Detect which cell encompasses the target text, then output its [X, Y] center coordinate. 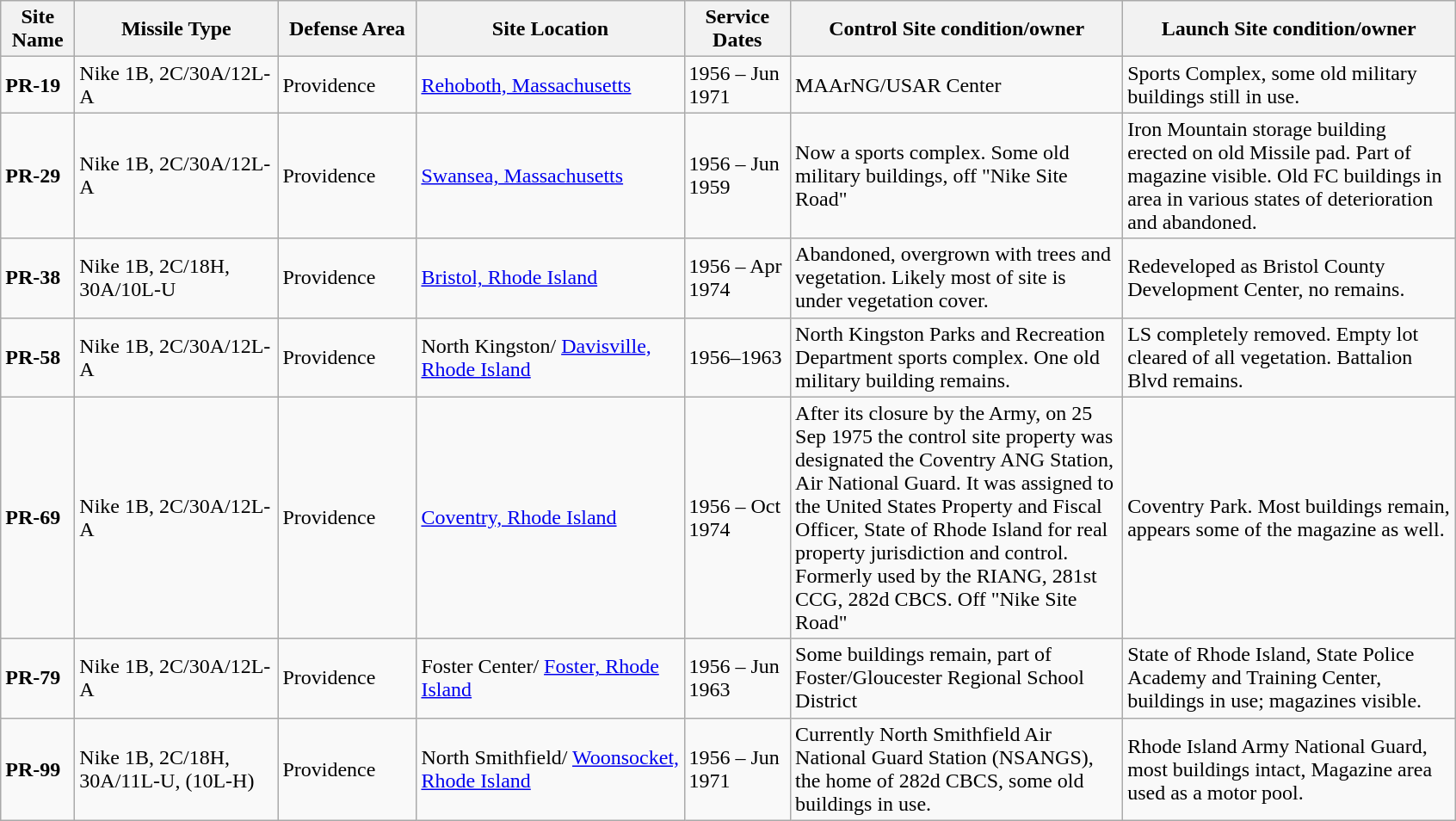
Some buildings remain, part of Foster/Gloucester Regional School District [957, 678]
PR-79 [38, 678]
PR-19 [38, 84]
Defense Area [348, 29]
Rehoboth, Massachusetts [551, 84]
PR-58 [38, 357]
1956 – Apr 1974 [737, 278]
Control Site condition/owner [957, 29]
1956 – Jun 1963 [737, 678]
1956–1963 [737, 357]
Now a sports complex. Some old military buildings, off "Nike Site Road" [957, 176]
PR-29 [38, 176]
1956 – Oct 1974 [737, 518]
Abandoned, overgrown with trees and vegetation. Likely most of site is under vegetation cover. [957, 278]
Missile Type [176, 29]
Site Location [551, 29]
State of Rhode Island, State Police Academy and Training Center, buildings in use; magazines visible. [1289, 678]
Swansea, Massachusetts [551, 176]
North Kingston Parks and Recreation Department sports complex. One old military building remains. [957, 357]
Bristol, Rhode Island [551, 278]
Rhode Island Army National Guard, most buildings intact, Magazine area used as a motor pool. [1289, 769]
Foster Center/ Foster, Rhode Island [551, 678]
North Smithfield/ Woonsocket, Rhode Island [551, 769]
Launch Site condition/owner [1289, 29]
Currently North Smithfield Air National Guard Station (NSANGS), the home of 282d CBCS, some old buildings in use. [957, 769]
MAArNG/USAR Center [957, 84]
PR-99 [38, 769]
North Kingston/ Davisville, Rhode Island [551, 357]
Nike 1B, 2C/18H, 30A/11L-U, (10L-H) [176, 769]
Coventry, Rhode Island [551, 518]
Coventry Park. Most buildings remain, appears some of the magazine as well. [1289, 518]
PR-69 [38, 518]
Nike 1B, 2C/18H, 30A/10L-U [176, 278]
Sports Complex, some old military buildings still in use. [1289, 84]
1956 – Jun 1959 [737, 176]
Redeveloped as Bristol County Development Center, no remains. [1289, 278]
LS completely removed. Empty lot cleared of all vegetation. Battalion Blvd remains. [1289, 357]
Site Name [38, 29]
PR-38 [38, 278]
Service Dates [737, 29]
